Detect which cell encompasses the target text, then output its (x, y) center coordinate. 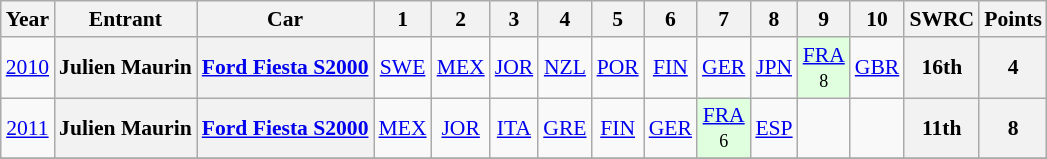
ESP (774, 128)
JPN (774, 68)
Car (286, 19)
NZL (564, 68)
1 (403, 19)
FRA8 (824, 68)
GBR (878, 68)
FRA6 (724, 128)
ITA (514, 128)
Year (28, 19)
Entrant (126, 19)
SWE (403, 68)
9 (824, 19)
3 (514, 19)
6 (670, 19)
11th (942, 128)
10 (878, 19)
2 (461, 19)
Points (1013, 19)
5 (618, 19)
2010 (28, 68)
16th (942, 68)
GRE (564, 128)
POR (618, 68)
SWRC (942, 19)
2011 (28, 128)
7 (724, 19)
